From the cell containing the given text, extract its center point as (X, Y) coordinate. 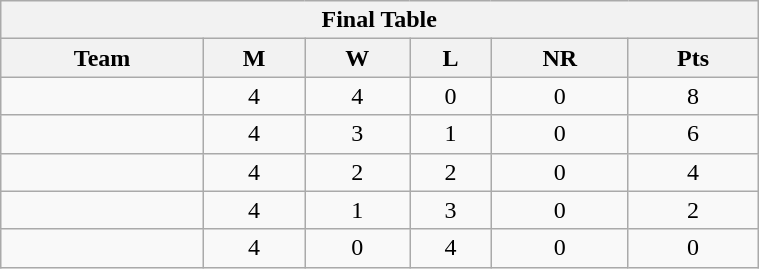
Team (102, 58)
6 (692, 134)
Pts (692, 58)
W (358, 58)
L (450, 58)
Final Table (380, 20)
8 (692, 96)
M (254, 58)
NR (560, 58)
